Determine the [X, Y] coordinate at the center of the cell enclosing the given text.  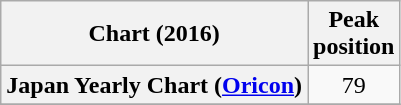
Peakposition [354, 34]
79 [354, 85]
Chart (2016) [154, 34]
Japan Yearly Chart (Oricon) [154, 85]
